Capture the cell that displays the provided text and extract its [x, y] central coordinate. 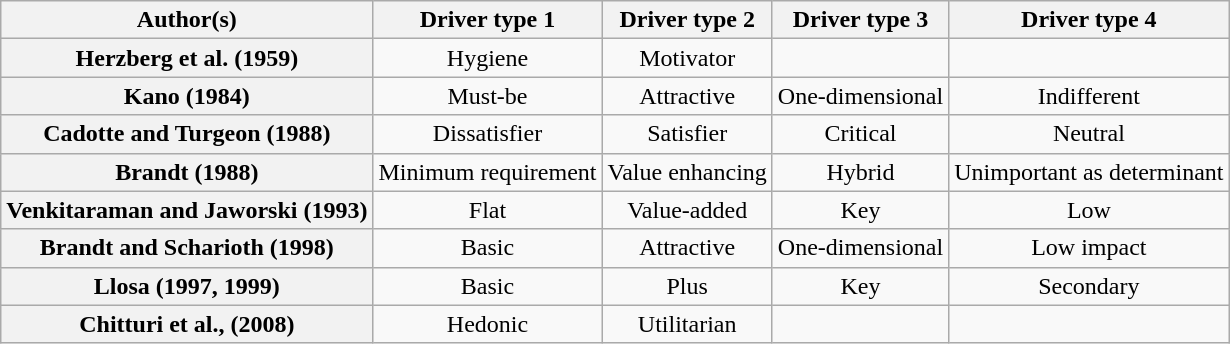
Venkitaraman and Jaworski (1993) [187, 210]
Kano (1984) [187, 96]
Satisfier [687, 134]
Value-added [687, 210]
Hygiene [488, 58]
Utilitarian [687, 324]
Indifferent [1089, 96]
Unimportant as determinant [1089, 172]
Driver type 2 [687, 20]
Hedonic [488, 324]
Brandt and Scharioth (1998) [187, 248]
Motivator [687, 58]
Neutral [1089, 134]
Driver type 1 [488, 20]
Dissatisfier [488, 134]
Brandt (1988) [187, 172]
Minimum requirement [488, 172]
Cadotte and Turgeon (1988) [187, 134]
Author(s) [187, 20]
Low impact [1089, 248]
Flat [488, 210]
Driver type 3 [860, 20]
Value enhancing [687, 172]
Must-be [488, 96]
Plus [687, 286]
Critical [860, 134]
Secondary [1089, 286]
Chitturi et al., (2008) [187, 324]
Llosa (1997, 1999) [187, 286]
Driver type 4 [1089, 20]
Low [1089, 210]
Hybrid [860, 172]
Herzberg et al. (1959) [187, 58]
